For the text-containing cell, return its midpoint in (x, y) coordinate format. 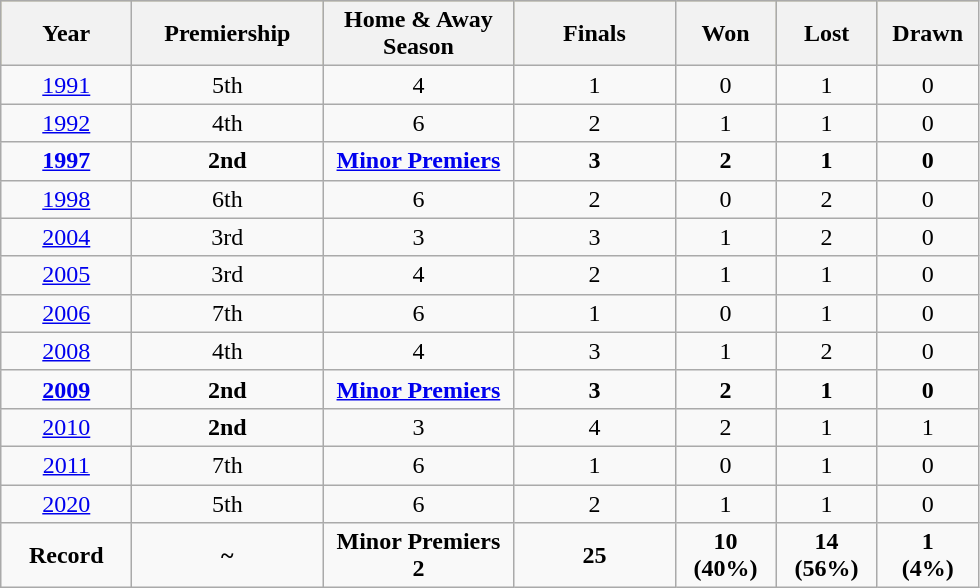
Finals (594, 34)
2004 (66, 237)
Lost (826, 34)
2011 (66, 465)
1992 (66, 123)
1991 (66, 85)
25 (594, 556)
Drawn (928, 34)
1998 (66, 199)
Minor Premiers 2 (418, 556)
~ (228, 556)
2010 (66, 427)
10 (40%) (726, 556)
2009 (66, 389)
2008 (66, 351)
2020 (66, 503)
Home & Away Season (418, 34)
Year (66, 34)
Premiership (228, 34)
1997 (66, 161)
6th (228, 199)
2005 (66, 275)
Record (66, 556)
1 (4%) (928, 556)
14 (56%) (826, 556)
Won (726, 34)
2006 (66, 313)
